Search for the cell housing the specified text and yield its [X, Y] center coordinate. 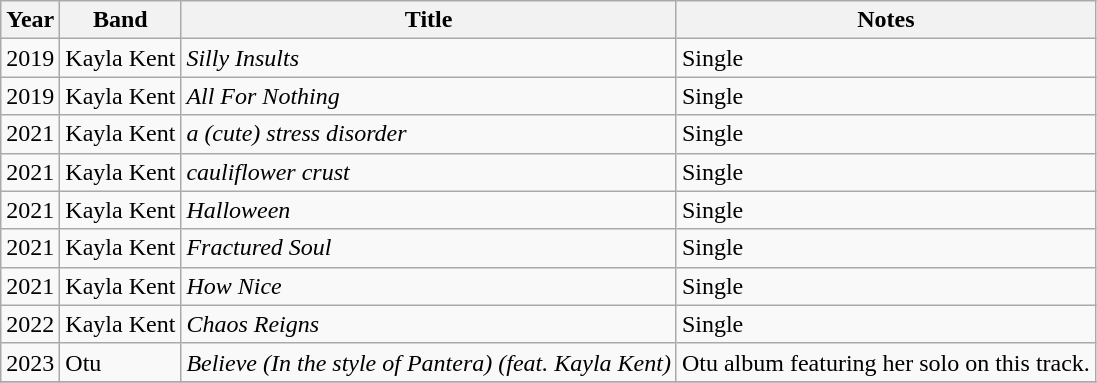
Notes [886, 20]
Fractured Soul [429, 248]
Silly Insults [429, 58]
Title [429, 20]
2023 [30, 362]
How Nice [429, 286]
Otu album featuring her solo on this track. [886, 362]
Band [120, 20]
All For Nothing [429, 96]
Year [30, 20]
Halloween [429, 210]
2022 [30, 324]
Believe (In the style of Pantera) (feat. Kayla Kent) [429, 362]
Otu [120, 362]
a (cute) stress disorder [429, 134]
cauliflower crust [429, 172]
Chaos Reigns [429, 324]
